Extract the (x, y) coordinate from the center of the cell holding the provided text.  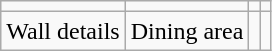
Dining area (187, 31)
Wall details (63, 31)
